Capture the cell that displays the provided text and extract its [X, Y] central coordinate. 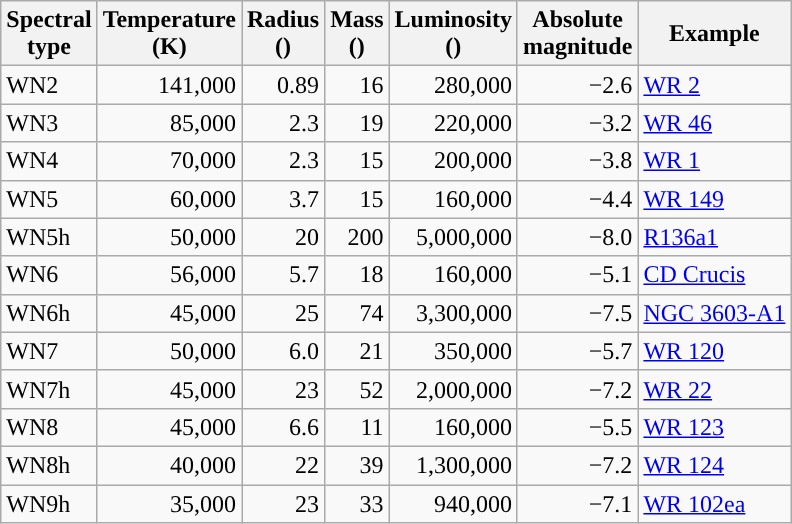
WR 120 [714, 351]
Example [714, 34]
WN3 [49, 123]
WN7 [49, 351]
25 [284, 313]
WN9h [49, 503]
WN5h [49, 237]
−5.1 [577, 275]
WR 22 [714, 389]
20 [284, 237]
Luminosity() [453, 34]
WR 124 [714, 465]
21 [357, 351]
WN6 [49, 275]
6.6 [284, 427]
WR 2 [714, 85]
141,000 [169, 85]
200 [357, 237]
Mass() [357, 34]
70,000 [169, 161]
74 [357, 313]
WR 1 [714, 161]
6.0 [284, 351]
WR 102ea [714, 503]
40,000 [169, 465]
WR 46 [714, 123]
11 [357, 427]
3.7 [284, 199]
WR 149 [714, 199]
NGC 3603-A1 [714, 313]
−7.1 [577, 503]
−3.2 [577, 123]
−3.8 [577, 161]
0.89 [284, 85]
Spectraltype [49, 34]
−5.7 [577, 351]
2,000,000 [453, 389]
Absolutemagnitude [577, 34]
−5.5 [577, 427]
−8.0 [577, 237]
60,000 [169, 199]
1,300,000 [453, 465]
16 [357, 85]
R136a1 [714, 237]
85,000 [169, 123]
18 [357, 275]
WN2 [49, 85]
−7.5 [577, 313]
19 [357, 123]
280,000 [453, 85]
220,000 [453, 123]
5.7 [284, 275]
3,300,000 [453, 313]
22 [284, 465]
WN5 [49, 199]
WN4 [49, 161]
200,000 [453, 161]
WN8h [49, 465]
35,000 [169, 503]
CD Crucis [714, 275]
52 [357, 389]
WN8 [49, 427]
5,000,000 [453, 237]
940,000 [453, 503]
−4.4 [577, 199]
WN6h [49, 313]
33 [357, 503]
350,000 [453, 351]
WR 123 [714, 427]
−2.6 [577, 85]
WN7h [49, 389]
Radius() [284, 34]
Temperature(K) [169, 34]
39 [357, 465]
56,000 [169, 275]
